Pinpoint the cell where the given text exists, returning its (X, Y) midpoint coordinate. 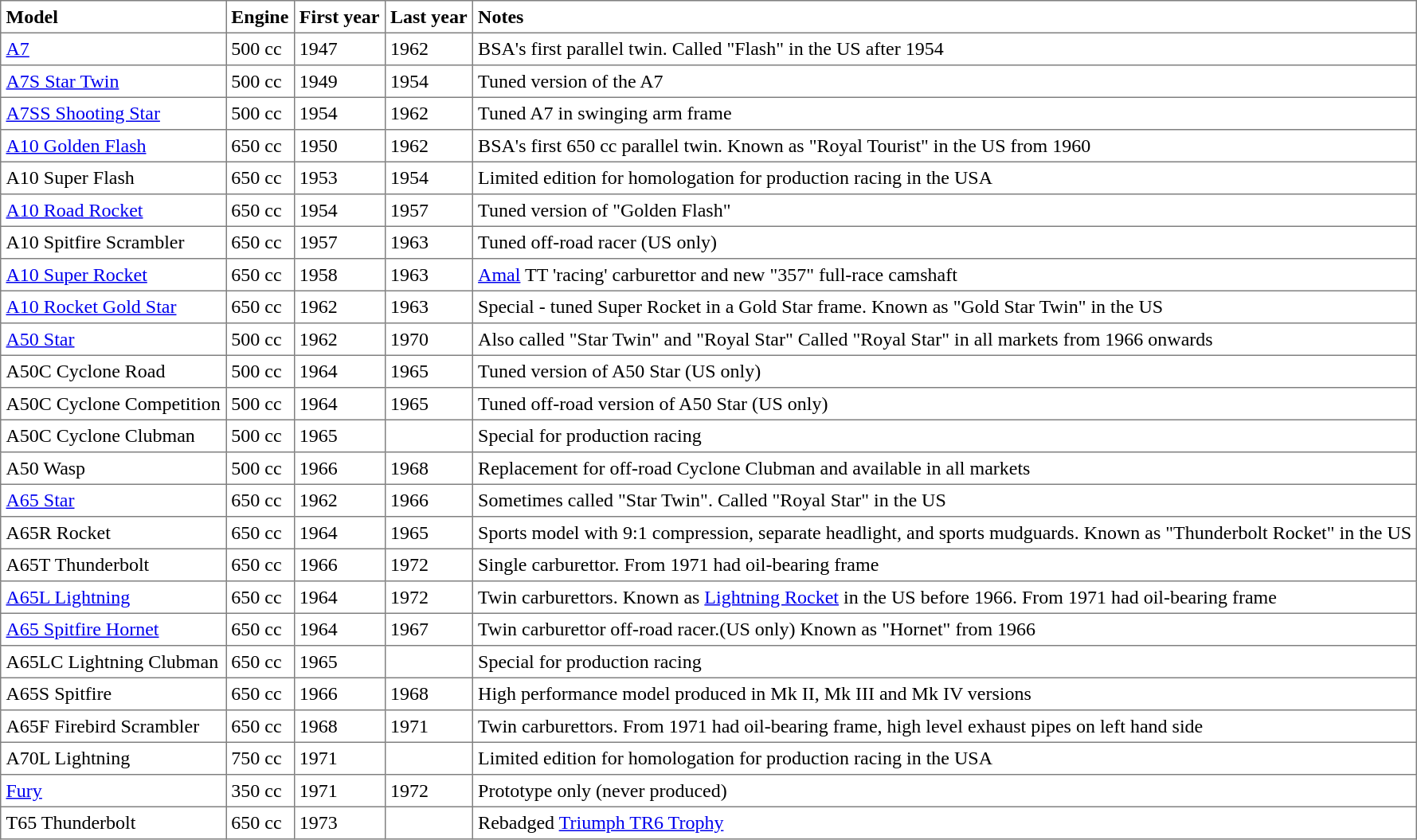
A65LC Lightning Clubman (113, 662)
Sports model with 9:1 compression, separate headlight, and sports mudguards. Known as "Thunderbolt Rocket" in the US (945, 533)
Tuned A7 in swinging arm frame (945, 113)
Single carburettor. From 1971 had oil-bearing frame (945, 565)
1953 (339, 178)
Engine (260, 17)
750 cc (260, 758)
T65 Thunderbolt (113, 822)
Last year (429, 17)
1973 (339, 822)
Twin carburettors. Known as Lightning Rocket in the US before 1966. From 1971 had oil-bearing frame (945, 597)
1970 (429, 339)
A50C Cyclone Competition (113, 404)
Tuned off-road version of A50 Star (US only) (945, 404)
Amal TT 'racing' carburettor and new "357" full-race camshaft (945, 275)
A10 Super Rocket (113, 275)
1947 (339, 49)
A7SS Shooting Star (113, 113)
Sometimes called "Star Twin". Called "Royal Star" in the US (945, 500)
A65 Star (113, 500)
BSA's first parallel twin. Called "Flash" in the US after 1954 (945, 49)
Also called "Star Twin" and "Royal Star" Called "Royal Star" in all markets from 1966 onwards (945, 339)
1958 (339, 275)
A7 (113, 49)
A65L Lightning (113, 597)
Fury (113, 791)
1950 (339, 146)
A50 Star (113, 339)
A65R Rocket (113, 533)
Tuned version of "Golden Flash" (945, 210)
A10 Golden Flash (113, 146)
Notes (945, 17)
Tuned version of A50 Star (US only) (945, 371)
A70L Lightning (113, 758)
A7S Star Twin (113, 81)
BSA's first 650 cc parallel twin. Known as "Royal Tourist" in the US from 1960 (945, 146)
A50C Cyclone Road (113, 371)
1949 (339, 81)
Rebadged Triumph TR6 Trophy (945, 822)
Replacement for off-road Cyclone Clubman and available in all markets (945, 468)
Twin carburettors. From 1971 had oil-bearing frame, high level exhaust pipes on left hand side (945, 726)
Model (113, 17)
First year (339, 17)
Special - tuned Super Rocket in a Gold Star frame. Known as "Gold Star Twin" in the US (945, 307)
A50C Cyclone Clubman (113, 436)
Prototype only (never produced) (945, 791)
A10 Spitfire Scrambler (113, 242)
Tuned off-road racer (US only) (945, 242)
High performance model produced in Mk II, Mk III and Mk IV versions (945, 693)
A65S Spitfire (113, 693)
A10 Road Rocket (113, 210)
Tuned version of the A7 (945, 81)
A10 Rocket Gold Star (113, 307)
A65 Spitfire Hornet (113, 629)
1967 (429, 629)
A65F Firebird Scrambler (113, 726)
Twin carburettor off-road racer.(US only) Known as "Hornet" from 1966 (945, 629)
A10 Super Flash (113, 178)
A50 Wasp (113, 468)
350 cc (260, 791)
A65T Thunderbolt (113, 565)
